Determine the (X, Y) coordinate at the center of the cell enclosing the given text.  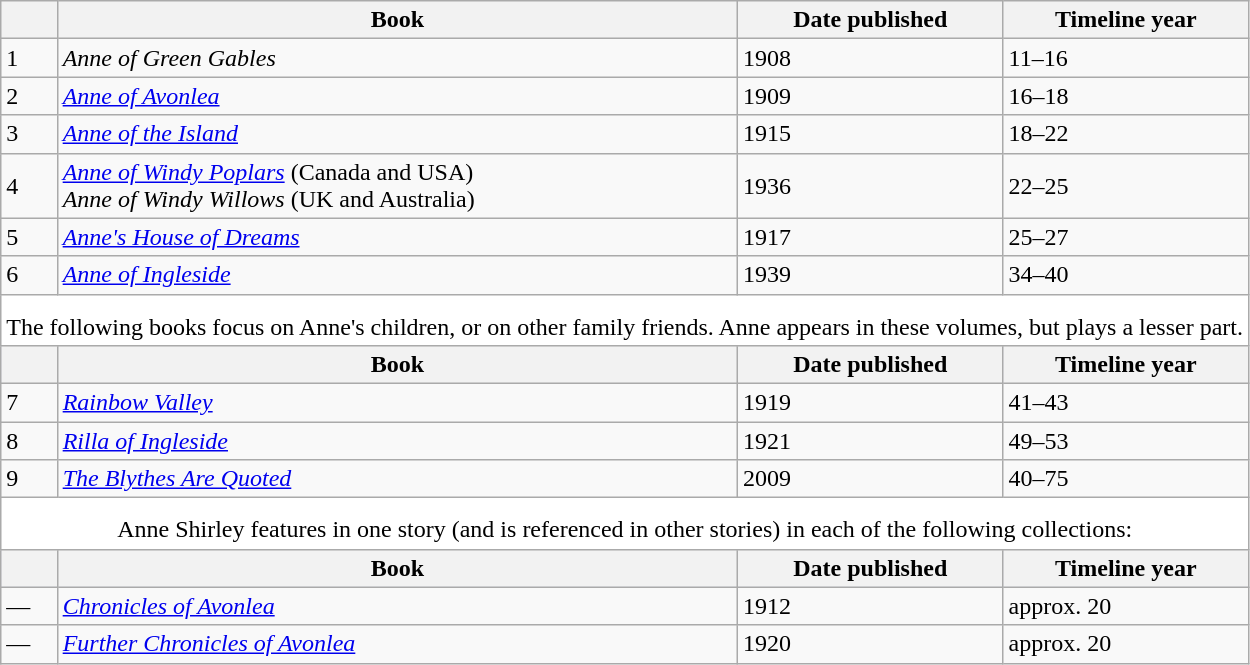
8 (29, 441)
Anne of Windy Poplars (Canada and USA)Anne of Windy Willows (UK and Australia) (397, 186)
1912 (871, 606)
Anne of Avonlea (397, 96)
The following books focus on Anne's children, or on other family friends. Anne appears in these volumes, but plays a lesser part. (625, 320)
Rilla of Ingleside (397, 441)
2 (29, 96)
16–18 (1126, 96)
49–53 (1126, 441)
4 (29, 186)
1915 (871, 134)
18–22 (1126, 134)
34–40 (1126, 275)
41–43 (1126, 403)
1939 (871, 275)
Anne of Ingleside (397, 275)
Anne of Green Gables (397, 58)
The Blythes Are Quoted (397, 479)
1 (29, 58)
1921 (871, 441)
1909 (871, 96)
Further Chronicles of Avonlea (397, 644)
11–16 (1126, 58)
2009 (871, 479)
7 (29, 403)
1919 (871, 403)
6 (29, 275)
Anne Shirley features in one story (and is referenced in other stories) in each of the following collections: (625, 524)
25–27 (1126, 237)
9 (29, 479)
Anne's House of Dreams (397, 237)
Anne of the Island (397, 134)
1936 (871, 186)
1920 (871, 644)
3 (29, 134)
1908 (871, 58)
22–25 (1126, 186)
1917 (871, 237)
Rainbow Valley (397, 403)
40–75 (1126, 479)
Chronicles of Avonlea (397, 606)
5 (29, 237)
